Locate the cell with the specified text and output its [x, y] center coordinate. 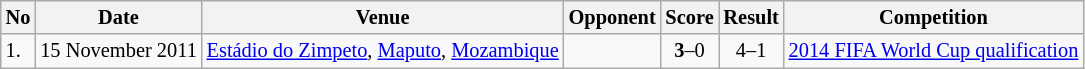
4–1 [752, 51]
15 November 2011 [118, 51]
3–0 [690, 51]
Opponent [612, 17]
Estádio do Zimpeto, Maputo, Mozambique [383, 51]
Date [118, 17]
2014 FIFA World Cup qualification [934, 51]
No [18, 17]
1. [18, 51]
Venue [383, 17]
Result [752, 17]
Score [690, 17]
Competition [934, 17]
